Capture the cell that displays the provided text and extract its [x, y] central coordinate. 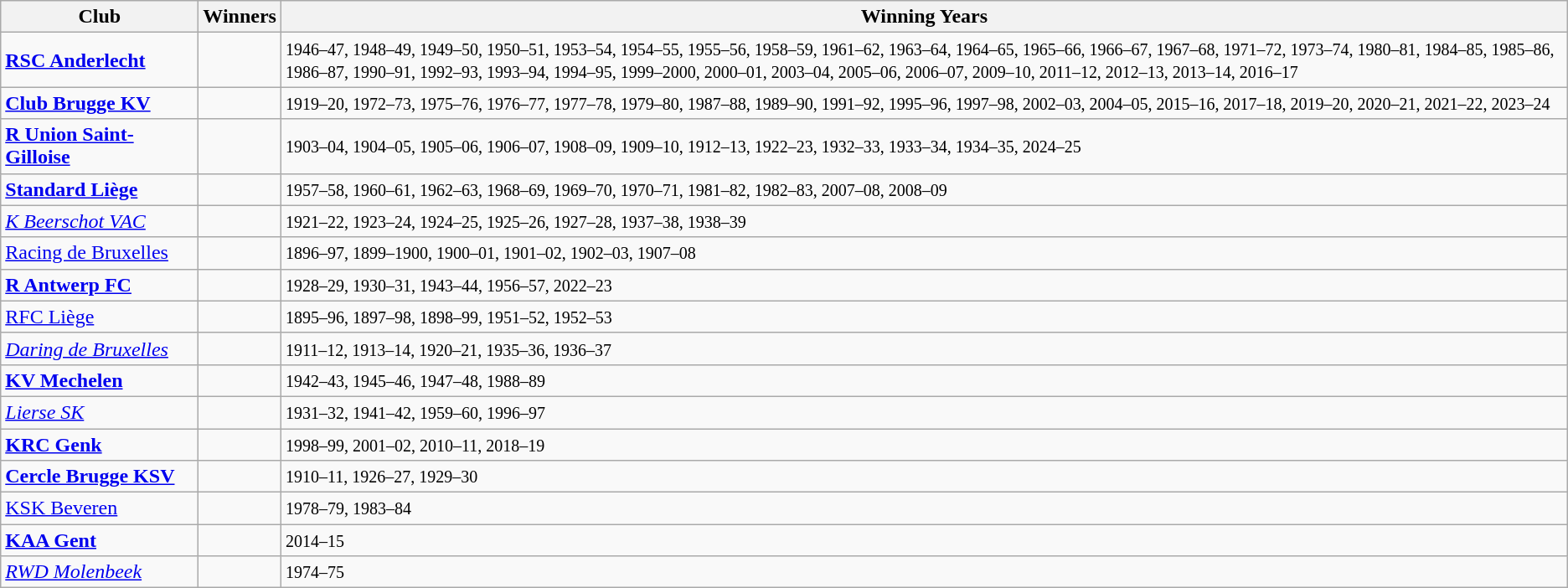
1911–12, 1913–14, 1920–21, 1935–36, 1936–37 [924, 348]
Standard Liège [100, 189]
R Union Saint-Gilloise [100, 146]
Cercle Brugge KSV [100, 477]
1921–22, 1923–24, 1924–25, 1925–26, 1927–28, 1937–38, 1938–39 [924, 221]
2014–15 [924, 540]
Racing de Bruxelles [100, 253]
1957–58, 1960–61, 1962–63, 1968–69, 1969–70, 1970–71, 1981–82, 1982–83, 2007–08, 2008–09 [924, 189]
Winning Years [924, 17]
1978–79, 1983–84 [924, 508]
RWD Molenbeek [100, 572]
Club Brugge KV [100, 103]
R Antwerp FC [100, 285]
1942–43, 1945–46, 1947–48, 1988–89 [924, 380]
1896–97, 1899–1900, 1900–01, 1901–02, 1902–03, 1907–08 [924, 253]
RSC Anderlecht [100, 60]
1931–32, 1941–42, 1959–60, 1996–97 [924, 412]
KV Mechelen [100, 380]
RFC Liège [100, 317]
1895–96, 1897–98, 1898–99, 1951–52, 1952–53 [924, 317]
1928–29, 1930–31, 1943–44, 1956–57, 2022–23 [924, 285]
1910–11, 1926–27, 1929–30 [924, 477]
1974–75 [924, 572]
KRC Genk [100, 445]
KAA Gent [100, 540]
Lierse SK [100, 412]
Daring de Bruxelles [100, 348]
KSK Beveren [100, 508]
1903–04, 1904–05, 1905–06, 1906–07, 1908–09, 1909–10, 1912–13, 1922–23, 1932–33, 1933–34, 1934–35, 2024–25 [924, 146]
K Beerschot VAC [100, 221]
Winners [240, 17]
Club [100, 17]
1998–99, 2001–02, 2010–11, 2018–19 [924, 445]
